Determine the [X, Y] coordinate at the center of the cell enclosing the given text.  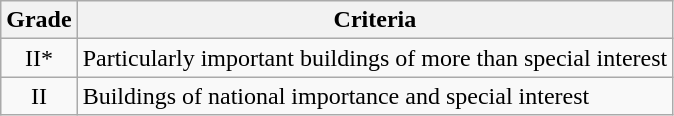
Particularly important buildings of more than special interest [375, 58]
Criteria [375, 20]
II [39, 96]
Buildings of national importance and special interest [375, 96]
Grade [39, 20]
II* [39, 58]
